Pinpoint the cell where the given text exists, returning its (x, y) midpoint coordinate. 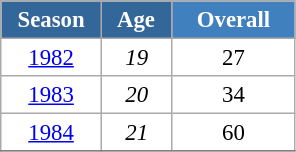
34 (234, 95)
60 (234, 133)
1984 (52, 133)
27 (234, 58)
Overall (234, 20)
1983 (52, 95)
1982 (52, 58)
19 (136, 58)
Season (52, 20)
20 (136, 95)
Age (136, 20)
21 (136, 133)
